Scan for the cell matching the given text and deliver its (X, Y) coordinate at center. 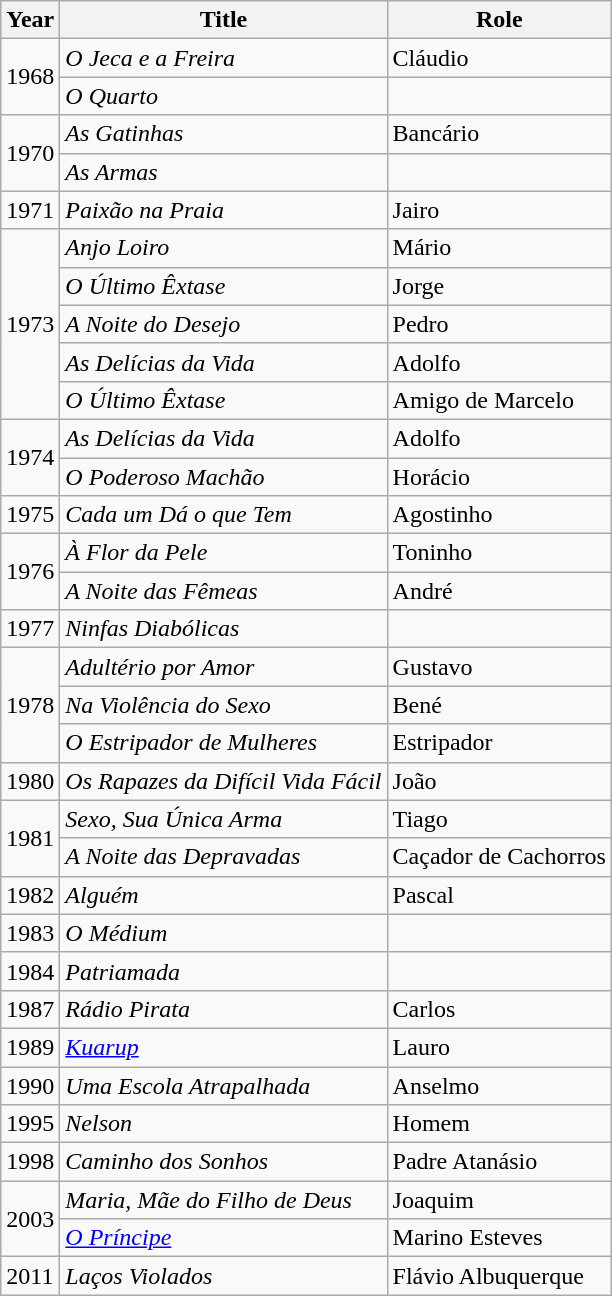
Toninho (499, 553)
1981 (30, 838)
Sexo, Sua Única Arma (224, 819)
Anjo Loiro (224, 248)
André (499, 591)
Ninfas Diabólicas (224, 629)
1990 (30, 1085)
O Jeca e a Freira (224, 58)
Year (30, 20)
A Noite do Desejo (224, 324)
1974 (30, 457)
1978 (30, 705)
O Médium (224, 933)
Pascal (499, 895)
As Gatinhas (224, 134)
A Noite das Depravadas (224, 857)
1998 (30, 1162)
Caminho dos Sonhos (224, 1162)
1982 (30, 895)
Laços Violados (224, 1276)
Alguém (224, 895)
O Quarto (224, 96)
Caçador de Cachorros (499, 857)
O Estripador de Mulheres (224, 743)
1971 (30, 210)
1995 (30, 1124)
1973 (30, 324)
Joaquim (499, 1200)
Bené (499, 705)
Na Violência do Sexo (224, 705)
2011 (30, 1276)
Agostinho (499, 515)
Anselmo (499, 1085)
Maria, Mãe do Filho de Deus (224, 1200)
1987 (30, 1009)
1968 (30, 77)
1970 (30, 153)
Tiago (499, 819)
Cada um Dá o que Tem (224, 515)
Estripador (499, 743)
1980 (30, 781)
Uma Escola Atrapalhada (224, 1085)
João (499, 781)
A Noite das Fêmeas (224, 591)
Lauro (499, 1047)
Amigo de Marcelo (499, 400)
Nelson (224, 1124)
Jairo (499, 210)
2003 (30, 1219)
1975 (30, 515)
O Poderoso Machão (224, 477)
Flávio Albuquerque (499, 1276)
Rádio Pirata (224, 1009)
As Armas (224, 172)
1983 (30, 933)
Padre Atanásio (499, 1162)
Horácio (499, 477)
Carlos (499, 1009)
Adultério por Amor (224, 667)
O Príncipe (224, 1238)
Gustavo (499, 667)
1984 (30, 971)
Marino Esteves (499, 1238)
Title (224, 20)
Cláudio (499, 58)
À Flor da Pele (224, 553)
Bancário (499, 134)
Jorge (499, 286)
1977 (30, 629)
Paixão na Praia (224, 210)
Homem (499, 1124)
Role (499, 20)
Pedro (499, 324)
Mário (499, 248)
1976 (30, 572)
1989 (30, 1047)
Patriamada (224, 971)
Kuarup (224, 1047)
Os Rapazes da Difícil Vida Fácil (224, 781)
